For the text-containing cell, return its midpoint in (X, Y) coordinate format. 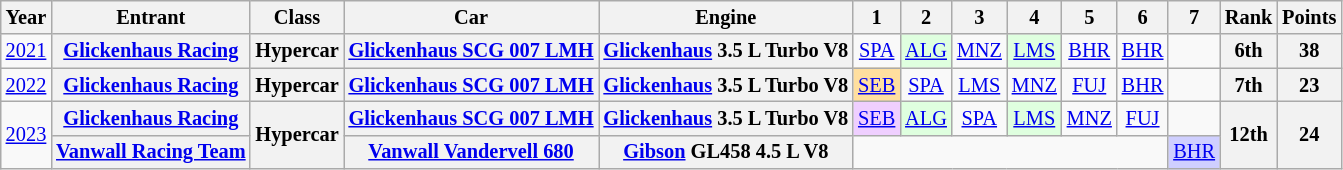
6 (1143, 17)
5 (1090, 17)
4 (1034, 17)
6th (1248, 51)
2 (926, 17)
Gibson GL458 4.5 L V8 (726, 152)
Engine (726, 17)
23 (1309, 85)
Points (1309, 17)
1 (876, 17)
12th (1248, 134)
2022 (26, 85)
24 (1309, 134)
3 (980, 17)
7 (1194, 17)
Vanwall Vandervell 680 (472, 152)
Year (26, 17)
Class (296, 17)
Rank (1248, 17)
Car (472, 17)
Vanwall Racing Team (150, 152)
2021 (26, 51)
38 (1309, 51)
7th (1248, 85)
2023 (26, 134)
Entrant (150, 17)
